Search for the cell housing the specified text and yield its [X, Y] center coordinate. 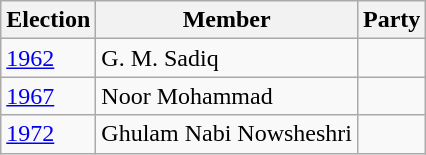
Ghulam Nabi Nowsheshri [227, 134]
1967 [48, 96]
Noor Mohammad [227, 96]
G. M. Sadiq [227, 58]
Party [392, 20]
Election [48, 20]
Member [227, 20]
1972 [48, 134]
1962 [48, 58]
